Scan for the cell matching the given text and deliver its [X, Y] coordinate at center. 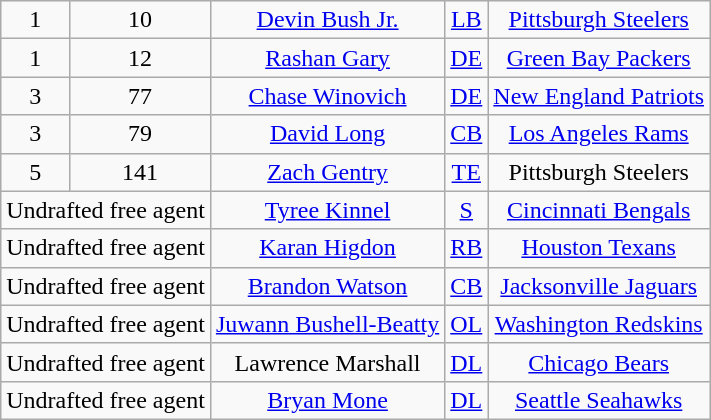
Tyree Kinnel [327, 210]
Los Angeles Rams [599, 134]
Lawrence Marshall [327, 362]
RB [466, 248]
Houston Texans [599, 248]
David Long [327, 134]
Juwann Bushell-Beatty [327, 324]
Seattle Seahawks [599, 400]
12 [140, 58]
Karan Higdon [327, 248]
S [466, 210]
79 [140, 134]
Chicago Bears [599, 362]
Brandon Watson [327, 286]
Chase Winovich [327, 96]
Washington Redskins [599, 324]
Cincinnati Bengals [599, 210]
77 [140, 96]
Rashan Gary [327, 58]
Bryan Mone [327, 400]
TE [466, 172]
141 [140, 172]
Zach Gentry [327, 172]
Jacksonville Jaguars [599, 286]
10 [140, 20]
Green Bay Packers [599, 58]
OL [466, 324]
New England Patriots [599, 96]
LB [466, 20]
Devin Bush Jr. [327, 20]
5 [36, 172]
